From the cell containing the given text, extract its center point as [X, Y] coordinate. 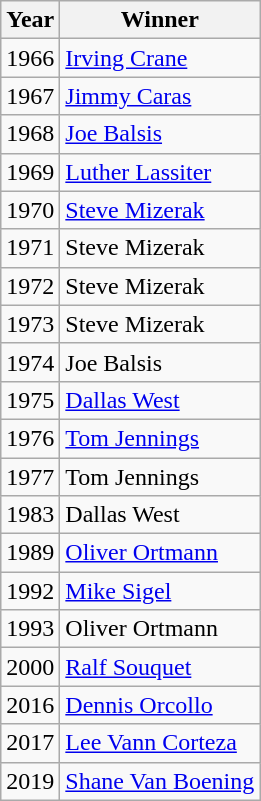
1974 [30, 362]
1971 [30, 248]
1983 [30, 515]
2019 [30, 781]
1977 [30, 477]
1967 [30, 96]
1993 [30, 629]
Luther Lassiter [160, 172]
1975 [30, 400]
1989 [30, 553]
Irving Crane [160, 58]
2016 [30, 705]
1969 [30, 172]
Lee Vann Corteza [160, 743]
Winner [160, 20]
1976 [30, 438]
2017 [30, 743]
Dennis Orcollo [160, 705]
1972 [30, 286]
1966 [30, 58]
1973 [30, 324]
2000 [30, 667]
Mike Sigel [160, 591]
1968 [30, 134]
Ralf Souquet [160, 667]
1970 [30, 210]
Shane Van Boening [160, 781]
Jimmy Caras [160, 96]
1992 [30, 591]
Year [30, 20]
